Search for the cell housing the specified text and yield its [x, y] center coordinate. 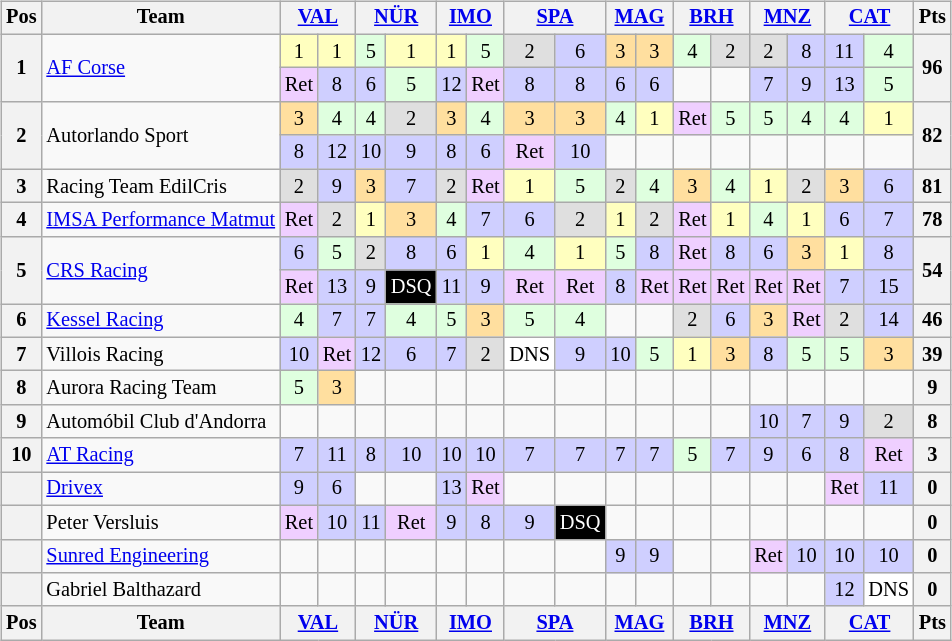
AF Corse [160, 68]
Autorlando Sport [160, 136]
78 [932, 220]
Automóbil Club d'Andorra [160, 422]
Sunred Engineering [160, 556]
81 [932, 186]
IMSA Performance Matmut [160, 220]
15 [888, 287]
Villois Racing [160, 354]
14 [888, 321]
Racing Team EdilCris [160, 186]
Peter Versluis [160, 522]
Gabriel Balthazard [160, 590]
96 [932, 68]
Drivex [160, 489]
Kessel Racing [160, 321]
Aurora Racing Team [160, 388]
39 [932, 354]
46 [932, 321]
AT Racing [160, 455]
82 [932, 136]
54 [932, 270]
CRS Racing [160, 270]
